Detect which cell encompasses the target text, then output its [X, Y] center coordinate. 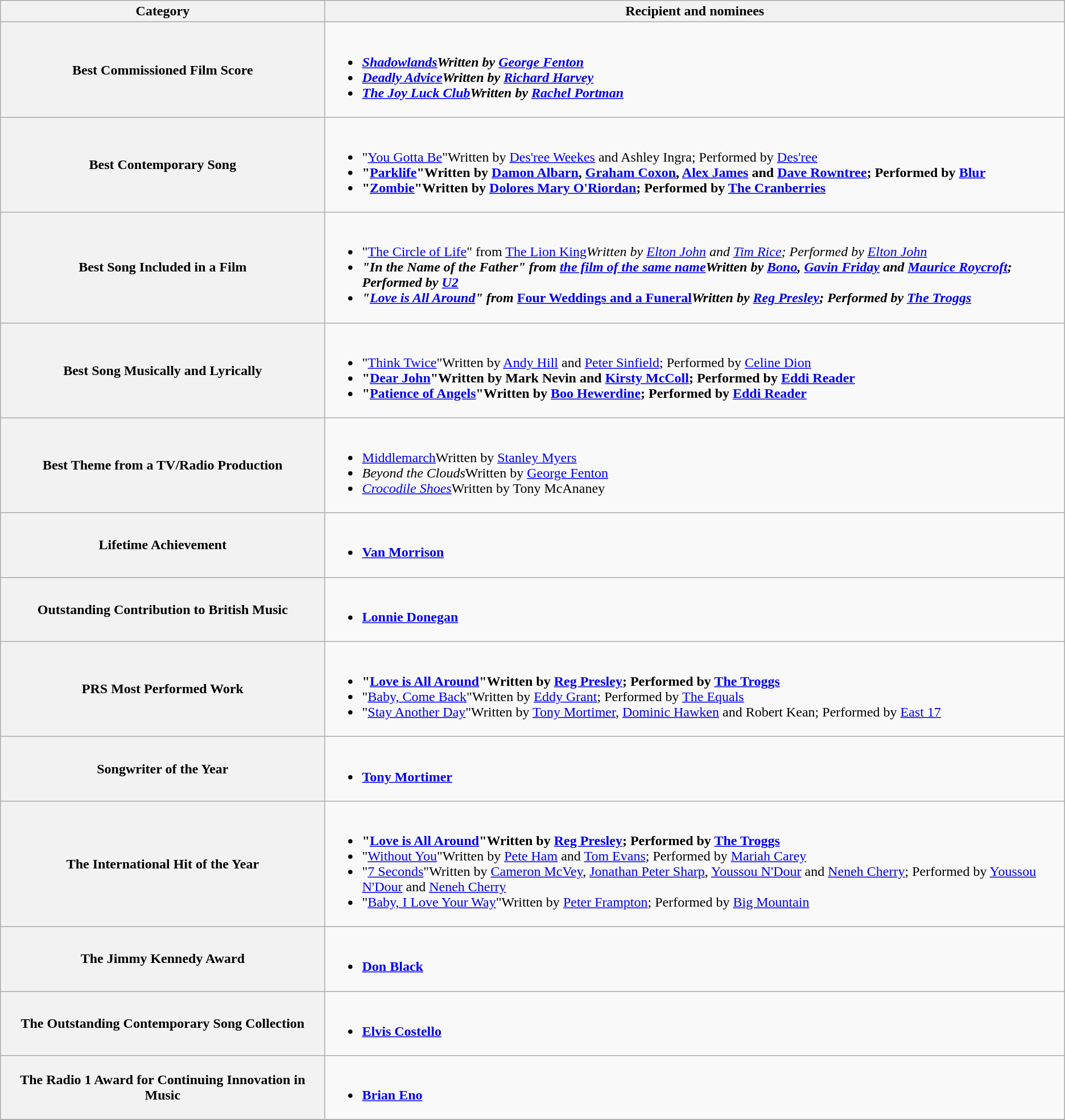
Best Commissioned Film Score [163, 69]
The Radio 1 Award for Continuing Innovation in Music [163, 1088]
MiddlemarchWritten by Stanley MyersBeyond the CloudsWritten by George FentonCrocodile ShoesWritten by Tony McAnaney [695, 466]
PRS Most Performed Work [163, 689]
Lonnie Donegan [695, 609]
ShadowlandsWritten by George FentonDeadly AdviceWritten by Richard HarveyThe Joy Luck ClubWritten by Rachel Portman [695, 69]
Don Black [695, 958]
Elvis Costello [695, 1023]
The Outstanding Contemporary Song Collection [163, 1023]
Category [163, 11]
The International Hit of the Year [163, 864]
Brian Eno [695, 1088]
Best Contemporary Song [163, 165]
Best Theme from a TV/Radio Production [163, 466]
Tony Mortimer [695, 768]
Best Song Included in a Film [163, 267]
Outstanding Contribution to British Music [163, 609]
The Jimmy Kennedy Award [163, 958]
Best Song Musically and Lyrically [163, 370]
Recipient and nominees [695, 11]
Van Morrison [695, 545]
Lifetime Achievement [163, 545]
Songwriter of the Year [163, 768]
